Identify which cell holds the provided text, then report its (X, Y) central coordinate. 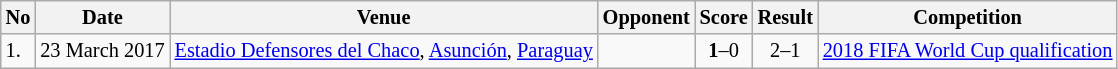
23 March 2017 (102, 51)
No (18, 17)
1. (18, 51)
1–0 (724, 51)
Score (724, 17)
Competition (968, 17)
Date (102, 17)
Venue (384, 17)
2018 FIFA World Cup qualification (968, 51)
2–1 (786, 51)
Opponent (646, 17)
Result (786, 17)
Estadio Defensores del Chaco, Asunción, Paraguay (384, 51)
